Return (x, y) of the center of cell containing provided text 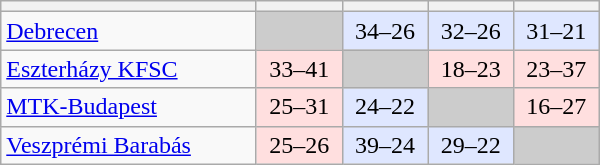
29–22 (471, 145)
18–23 (471, 69)
34–26 (385, 31)
39–24 (385, 145)
32–26 (471, 31)
31–21 (556, 31)
Debrecen (129, 31)
24–22 (385, 107)
MTK-Budapest (129, 107)
16–27 (556, 107)
Eszterházy KFSC (129, 69)
25–26 (299, 145)
25–31 (299, 107)
33–41 (299, 69)
Veszprémi Barabás (129, 145)
23–37 (556, 69)
